Search for the cell housing the specified text and yield its (x, y) center coordinate. 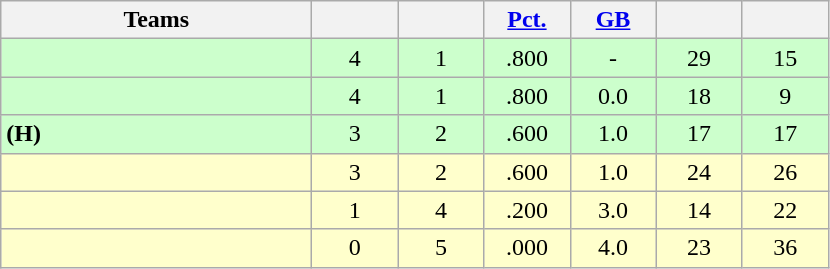
18 (699, 96)
14 (699, 210)
3.0 (613, 210)
5 (441, 248)
.000 (527, 248)
24 (699, 172)
.200 (527, 210)
22 (785, 210)
Pct. (527, 20)
4.0 (613, 248)
- (613, 58)
Teams (156, 20)
GB (613, 20)
23 (699, 248)
26 (785, 172)
9 (785, 96)
0 (355, 248)
29 (699, 58)
36 (785, 248)
15 (785, 58)
0.0 (613, 96)
(H) (156, 134)
